Pinpoint the cell where the given text exists, returning its [x, y] midpoint coordinate. 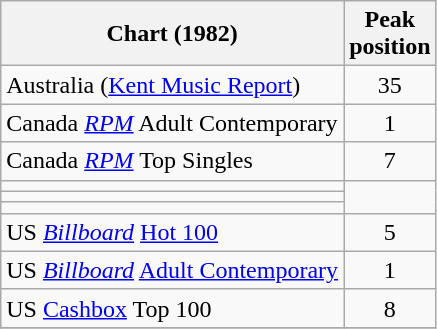
7 [390, 161]
Australia (Kent Music Report) [172, 85]
US Billboard Hot 100 [172, 232]
5 [390, 232]
35 [390, 85]
Chart (1982) [172, 34]
Peakposition [390, 34]
Canada RPM Top Singles [172, 161]
Canada RPM Adult Contemporary [172, 123]
US Billboard Adult Contemporary [172, 270]
8 [390, 308]
US Cashbox Top 100 [172, 308]
